For the text-containing cell, return its midpoint in [X, Y] coordinate format. 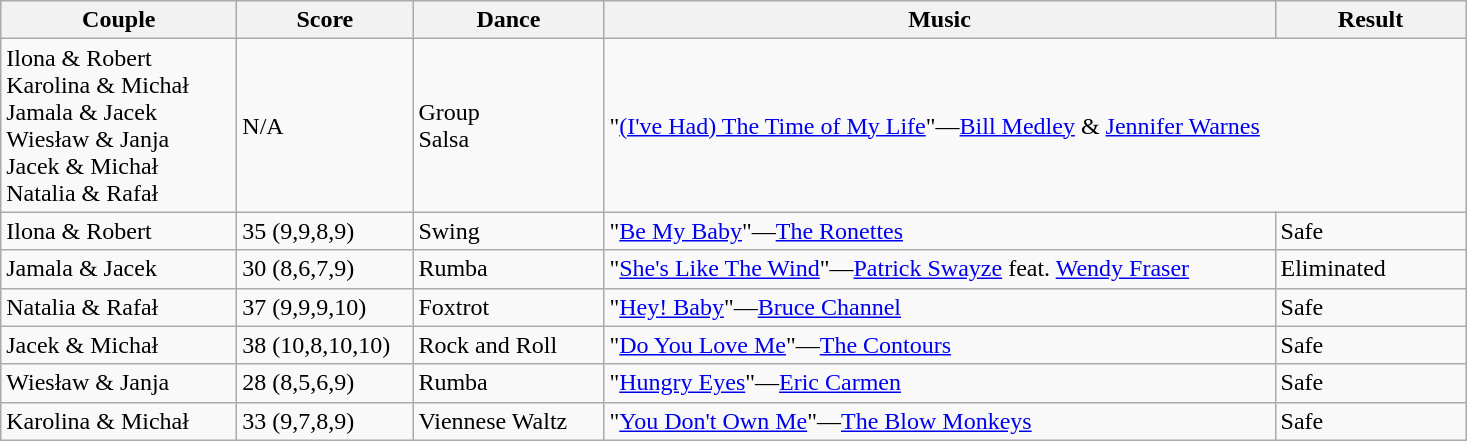
Karolina & Michał [119, 421]
Foxtrot [508, 307]
Viennese Waltz [508, 421]
35 (9,9,8,9) [325, 231]
Ilona & RobertKarolina & MichałJamala & JacekWiesław & JanjaJacek & MichałNatalia & Rafał [119, 126]
Result [1370, 20]
Swing [508, 231]
30 (8,6,7,9) [325, 269]
33 (9,7,8,9) [325, 421]
"Do You Love Me"—The Contours [940, 345]
38 (10,8,10,10) [325, 345]
Couple [119, 20]
Rock and Roll [508, 345]
"You Don't Own Me"—The Blow Monkeys [940, 421]
Eliminated [1370, 269]
Jamala & Jacek [119, 269]
"She's Like The Wind"—Patrick Swayze feat. Wendy Fraser [940, 269]
Jacek & Michał [119, 345]
N/A [325, 126]
"Hey! Baby"—Bruce Channel [940, 307]
Dance [508, 20]
"(I've Had) The Time of My Life"—Bill Medley & Jennifer Warnes [1035, 126]
Score [325, 20]
Wiesław & Janja [119, 383]
Music [940, 20]
"Hungry Eyes"—Eric Carmen [940, 383]
Group Salsa [508, 126]
Natalia & Rafał [119, 307]
"Be My Baby"—The Ronettes [940, 231]
28 (8,5,6,9) [325, 383]
Ilona & Robert [119, 231]
37 (9,9,9,10) [325, 307]
